Search for the cell housing the specified text and yield its [x, y] center coordinate. 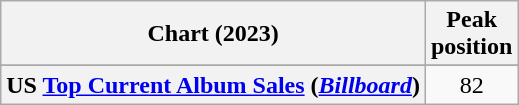
Peakposition [471, 34]
US Top Current Album Sales (Billboard) [214, 85]
Chart (2023) [214, 34]
82 [471, 85]
